Scan for the cell matching the given text and deliver its (x, y) coordinate at center. 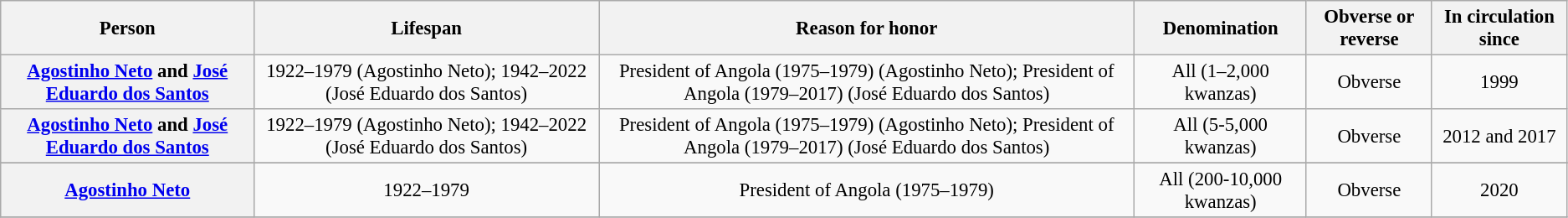
Lifespan (427, 29)
1999 (1499, 82)
All (200-10,000 kwanzas) (1221, 191)
Person (127, 29)
1922–1979 (427, 191)
Obverse or reverse (1369, 29)
President of Angola (1975–1979) (867, 191)
Denomination (1221, 29)
Agostinho Neto (127, 191)
2020 (1499, 191)
2012 and 2017 (1499, 136)
In circulation since (1499, 29)
All (1–2,000 kwanzas) (1221, 82)
Reason for honor (867, 29)
All (5-5,000 kwanzas) (1221, 136)
